Determine the [X, Y] coordinate at the center of the cell enclosing the given text.  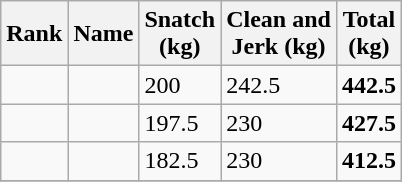
Clean and Jerk (kg) [279, 34]
Snatch (kg) [180, 34]
200 [180, 85]
Rank [34, 34]
182.5 [180, 161]
412.5 [368, 161]
Name [104, 34]
242.5 [279, 85]
Total (kg) [368, 34]
427.5 [368, 123]
442.5 [368, 85]
197.5 [180, 123]
